For the text-containing cell, return its midpoint in (X, Y) coordinate format. 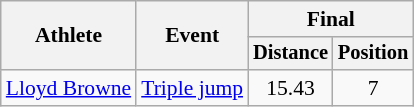
Distance (290, 54)
Event (192, 36)
Final (330, 19)
Lloyd Browne (68, 88)
Position (373, 54)
Triple jump (192, 88)
Athlete (68, 36)
7 (373, 88)
15.43 (290, 88)
